Scan for the cell matching the given text and deliver its (X, Y) coordinate at center. 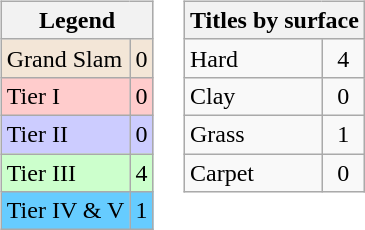
Tier IV & V (66, 211)
Hard (253, 58)
Grand Slam (66, 58)
Tier III (66, 173)
Carpet (253, 173)
Grass (253, 134)
Legend (77, 20)
Clay (253, 96)
Tier II (66, 134)
Tier I (66, 96)
Titles by surface (274, 20)
